Scan for the cell matching the given text and deliver its (X, Y) coordinate at center. 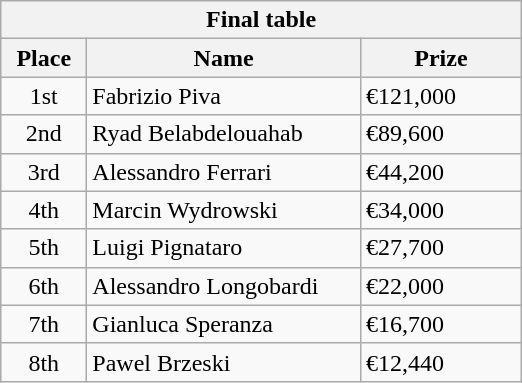
5th (44, 248)
€89,600 (440, 134)
€12,440 (440, 362)
8th (44, 362)
4th (44, 210)
Pawel Brzeski (224, 362)
Prize (440, 58)
Name (224, 58)
Gianluca Speranza (224, 324)
Place (44, 58)
7th (44, 324)
Luigi Pignataro (224, 248)
Final table (262, 20)
6th (44, 286)
Alessandro Ferrari (224, 172)
Fabrizio Piva (224, 96)
€16,700 (440, 324)
2nd (44, 134)
€22,000 (440, 286)
€44,200 (440, 172)
Marcin Wydrowski (224, 210)
€34,000 (440, 210)
€27,700 (440, 248)
Ryad Belabdelouahab (224, 134)
Alessandro Longobardi (224, 286)
3rd (44, 172)
1st (44, 96)
€121,000 (440, 96)
